Find where the given text appears and provide that cell's center as [x, y] coordinate. 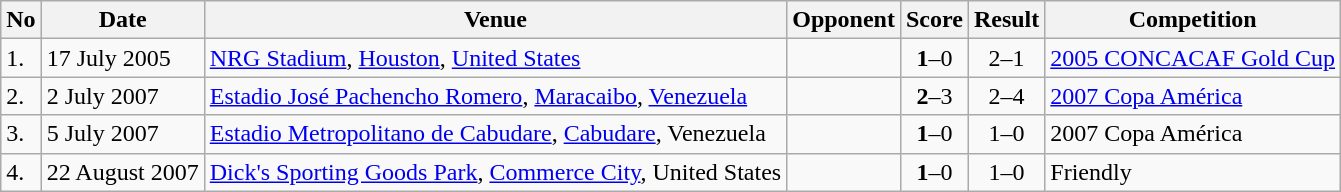
2005 CONCACAF Gold Cup [1193, 58]
Date [122, 20]
Opponent [844, 20]
2–4 [1006, 96]
No [21, 20]
Dick's Sporting Goods Park, Commerce City, United States [495, 172]
Venue [495, 20]
5 July 2007 [122, 134]
3. [21, 134]
17 July 2005 [122, 58]
2 July 2007 [122, 96]
2. [21, 96]
22 August 2007 [122, 172]
Competition [1193, 20]
2–1 [1006, 58]
Result [1006, 20]
Friendly [1193, 172]
NRG Stadium, Houston, United States [495, 58]
1. [21, 58]
Estadio Metropolitano de Cabudare, Cabudare, Venezuela [495, 134]
4. [21, 172]
Score [934, 20]
2–3 [934, 96]
Estadio José Pachencho Romero, Maracaibo, Venezuela [495, 96]
